Detect which cell encompasses the target text, then output its [x, y] center coordinate. 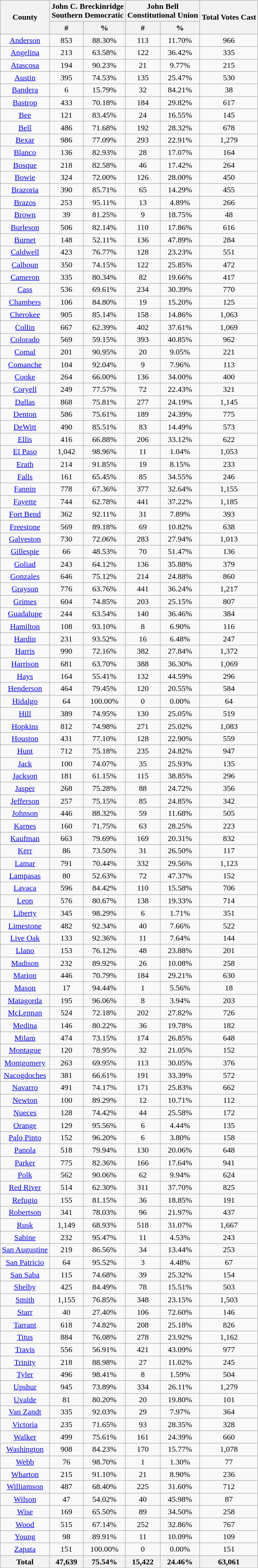
84.49% [104, 1287]
Hunt [25, 751]
46 [142, 165]
86 [66, 851]
68.93% [104, 1225]
170 [142, 1449]
868 [66, 402]
767 [229, 1524]
Galveston [25, 539]
16.55% [180, 115]
27.84% [180, 651]
1.59% [180, 1375]
334 [142, 1387]
26.11% [180, 1387]
75.28% [104, 789]
Lampasas [25, 876]
Burnet [25, 240]
1,083 [229, 726]
87 [229, 1499]
Karnes [25, 826]
Atascosa [25, 65]
678 [229, 127]
714 [229, 901]
234 [142, 290]
74.53% [104, 78]
219 [66, 1250]
104 [66, 365]
34 [142, 1250]
Travis [25, 1349]
71.65% [104, 1425]
18.85% [180, 1200]
Madison [25, 963]
395 [66, 78]
Washington [25, 1449]
89.91% [104, 1537]
66.61% [104, 1075]
825 [229, 1188]
515 [66, 1524]
117 [229, 851]
35 [142, 764]
884 [66, 1337]
1,123 [229, 863]
Bee [25, 115]
Hays [25, 676]
52.63% [104, 876]
431 [66, 738]
25.05% [180, 714]
171 [142, 1088]
69.61% [104, 290]
3.94% [180, 1001]
24 [142, 115]
681 [66, 664]
807 [229, 602]
25.15% [180, 602]
Refugio [25, 1200]
556 [66, 1349]
83 [142, 427]
246 [229, 477]
79.45% [104, 689]
384 [229, 614]
28.25% [180, 826]
77.09% [104, 140]
Gillespie [25, 551]
82.93% [104, 152]
450 [229, 178]
36.46% [180, 614]
9.77% [180, 65]
DeWitt [25, 427]
382 [142, 651]
74.98% [104, 726]
Marion [25, 976]
98.70% [104, 1462]
8.90% [180, 1474]
425 [66, 1287]
91.10% [104, 1474]
65.45% [104, 477]
530 [229, 78]
Total [25, 1562]
38 [229, 90]
82.58% [104, 165]
Webb [25, 1462]
13.44% [180, 1250]
47 [66, 1499]
576 [66, 901]
231 [66, 639]
45.98% [180, 1499]
Cooke [25, 377]
10.71% [180, 1100]
17.07% [180, 152]
34.00% [180, 377]
80.22% [104, 1025]
Van Zandt [25, 1412]
Nueces [25, 1113]
Jack [25, 764]
125 [229, 302]
County [25, 17]
25.85% [180, 265]
89.29% [104, 1100]
667 [66, 327]
112 [229, 1100]
80.34% [104, 277]
962 [229, 339]
56.91% [104, 1349]
63,061 [229, 1562]
96.06% [104, 1001]
364 [229, 1412]
47,639 [66, 1562]
80.20% [104, 1400]
93.10% [104, 626]
Anderson [25, 40]
Caldwell [25, 252]
Limestone [25, 926]
Harrison [25, 664]
1.71% [180, 913]
252 [142, 1524]
25.02% [180, 726]
23.23% [180, 252]
182 [229, 1025]
54.02% [104, 1499]
29.56% [180, 863]
Victoria [25, 1425]
630 [229, 976]
19.66% [180, 277]
73.89% [104, 1387]
85.51% [104, 427]
71.68% [104, 127]
345 [66, 913]
572 [229, 1075]
487 [66, 1487]
Wood [25, 1524]
9.94% [180, 1175]
69 [142, 526]
616 [229, 227]
19.78% [180, 1025]
Bosque [25, 165]
166 [142, 1163]
129 [66, 1125]
89 [142, 1512]
10.82% [180, 526]
36.30% [180, 664]
945 [66, 1387]
98.96% [104, 452]
Upshur [25, 1387]
98.29% [104, 913]
91.85% [104, 464]
59.15% [104, 339]
189 [142, 414]
Dallas [25, 402]
7.66% [180, 926]
133 [66, 938]
Montgomery [25, 1063]
213 [66, 53]
350 [66, 265]
Gonzales [25, 577]
Trinity [25, 1362]
941 [229, 1163]
311 [142, 1188]
71.75% [104, 826]
26.50% [180, 851]
249 [66, 390]
15.79% [104, 90]
23.88% [180, 950]
Blanco [25, 152]
6.48% [180, 639]
109 [229, 1537]
92.04% [104, 365]
12 [142, 1100]
Coryell [25, 390]
76 [66, 1462]
356 [229, 789]
144 [229, 938]
18.75% [180, 215]
14.29% [180, 190]
236 [229, 1474]
245 [229, 1362]
551 [229, 252]
80.67% [104, 901]
48.53% [104, 551]
116 [229, 626]
30.05% [180, 1063]
San Patricio [25, 1262]
92.11% [104, 514]
474 [66, 1038]
29.21% [180, 976]
92.03% [104, 1412]
377 [142, 489]
95.52% [104, 1262]
Matagorda [25, 1001]
905 [66, 315]
1,149 [66, 1225]
Nacogdoches [25, 1075]
95.11% [104, 202]
Lamar [25, 863]
44.59% [180, 676]
10.09% [180, 1537]
90.95% [104, 352]
74.85% [104, 602]
37.70% [180, 1188]
Polk [25, 1175]
13 [142, 202]
29.82% [180, 103]
832 [229, 838]
24.19% [180, 402]
78.03% [104, 1213]
8.15% [180, 464]
75.54% [104, 1562]
72.06% [104, 539]
10.08% [180, 963]
Young [25, 1537]
11.70% [180, 40]
Rusk [25, 1225]
573 [229, 427]
172 [229, 1113]
192 [142, 127]
67 [229, 1262]
977 [229, 1349]
84.42% [104, 888]
496 [66, 1375]
Brazoria [25, 190]
726 [229, 1013]
28.35% [180, 1425]
40.85% [180, 339]
62.39% [104, 327]
Erath [25, 464]
Hidalgo [25, 701]
65 [142, 190]
63.58% [104, 53]
860 [229, 577]
24.85% [180, 801]
503 [229, 1287]
5.56% [180, 988]
499 [66, 1437]
706 [229, 888]
35.88% [180, 564]
3 [142, 1262]
778 [66, 489]
342 [229, 801]
321 [229, 390]
72.16% [104, 651]
221 [229, 352]
730 [66, 539]
7.89% [180, 514]
Tyler [25, 1375]
4.53% [180, 1237]
417 [229, 277]
Bastrop [25, 103]
20.55% [180, 689]
Calhoun [25, 265]
Kerr [25, 851]
79.94% [104, 1150]
423 [66, 252]
62.30% [104, 1188]
88.98% [104, 1362]
154 [229, 1275]
San Augustine [25, 1250]
Bandera [25, 90]
Milam [25, 1038]
88 [142, 789]
402 [142, 327]
559 [229, 738]
140 [142, 614]
283 [142, 539]
74.95% [104, 714]
126 [142, 178]
30.39% [180, 290]
4.44% [180, 1125]
36.42% [180, 53]
14.49% [180, 427]
38.85% [180, 776]
1,217 [229, 589]
77 [229, 1462]
90.06% [104, 1175]
Wharton [25, 1474]
490 [66, 427]
29 [142, 1412]
324 [66, 178]
70.44% [104, 863]
74.17% [104, 1088]
421 [142, 1349]
63 [142, 826]
33.12% [180, 439]
101 [229, 1400]
22.43% [180, 390]
Hill [25, 714]
19.33% [180, 901]
89.18% [104, 526]
155 [66, 1200]
22.90% [180, 738]
68.40% [104, 1487]
244 [66, 614]
66.00% [104, 377]
Grimes [25, 602]
332 [142, 863]
62.78% [104, 502]
85.14% [104, 315]
Fort Bend [25, 514]
66.88% [104, 439]
21.05% [180, 1050]
362 [66, 514]
348 [142, 1300]
908 [66, 1449]
Mason [25, 988]
505 [229, 813]
26.85% [180, 1038]
20.31% [180, 838]
966 [229, 40]
247 [229, 639]
584 [229, 689]
206 [142, 439]
85.71% [104, 190]
Comal [25, 352]
Burleson [25, 227]
Angelina [25, 53]
4.48% [180, 1262]
464 [66, 689]
74.82% [104, 1325]
388 [142, 664]
52.11% [104, 240]
7.96% [180, 365]
74.07% [104, 764]
34.55% [180, 477]
Houston [25, 738]
27.82% [180, 1013]
47.89% [180, 240]
32.86% [180, 1524]
328 [229, 1425]
84.21% [180, 90]
Chambers [25, 302]
1,053 [229, 452]
75.12% [104, 577]
1,145 [229, 402]
596 [66, 888]
Montague [25, 1050]
400 [229, 377]
33.39% [180, 1075]
17.42% [180, 165]
Hardin [25, 639]
14.86% [180, 315]
Sabine [25, 1237]
662 [229, 1088]
22.91% [180, 140]
536 [66, 290]
74.15% [104, 265]
381 [66, 1075]
76.77% [104, 252]
278 [142, 1337]
93 [142, 1425]
379 [229, 564]
84.80% [104, 302]
174 [142, 1038]
61.15% [104, 776]
64.12% [104, 564]
Jackson [25, 776]
Palo Pinto [25, 1138]
Panola [25, 1150]
73.15% [104, 1038]
74.68% [104, 1275]
24.72% [180, 789]
663 [66, 838]
16 [142, 639]
622 [229, 439]
15.51% [180, 1287]
Jasper [25, 789]
Uvalde [25, 1400]
202 [142, 1013]
1,063 [229, 315]
66 [66, 551]
504 [229, 1375]
Cherokee [25, 315]
Austin [25, 78]
73.50% [104, 851]
486 [66, 127]
Hamilton [25, 626]
82.36% [104, 1163]
95.47% [104, 1237]
195 [66, 1001]
Grayson [25, 589]
20.06% [180, 1150]
Robertson [25, 1213]
1.04% [180, 452]
Titus [25, 1337]
18 [229, 988]
Walker [25, 1437]
1,503 [229, 1300]
67.14% [104, 1524]
37.22% [180, 502]
519 [229, 714]
233 [229, 464]
108 [66, 626]
Falls [25, 477]
Freestone [25, 526]
17.64% [180, 1163]
1,162 [229, 1337]
77.10% [104, 738]
96.20% [104, 1138]
11.68% [180, 813]
514 [66, 1188]
744 [66, 502]
437 [229, 1213]
72.60% [180, 1312]
59 [142, 813]
25.18% [180, 1325]
37.61% [180, 327]
90.23% [104, 65]
Liberty [25, 913]
225 [142, 1487]
19.80% [180, 1400]
Wise [25, 1512]
181 [66, 776]
79.69% [104, 838]
15.77% [180, 1449]
44 [142, 1113]
482 [66, 926]
86.56% [104, 1250]
Comanche [25, 365]
70.18% [104, 103]
257 [66, 801]
31.60% [180, 1487]
Newton [25, 1100]
El Paso [25, 452]
24.82% [180, 751]
624 [229, 1175]
Tarrant [25, 1325]
51.47% [180, 551]
84.23% [104, 1449]
416 [66, 439]
63.70% [104, 664]
31.07% [180, 1225]
990 [66, 651]
Starr [25, 1312]
145 [229, 115]
Ellis [25, 439]
Cameron [25, 277]
36.24% [180, 589]
28.00% [180, 178]
47.37% [180, 876]
Harris [25, 651]
376 [229, 1063]
586 [66, 414]
78.95% [104, 1050]
25.47% [180, 78]
9.05% [180, 352]
Leon [25, 901]
Zapata [25, 1549]
7.64% [180, 938]
Goliad [25, 564]
Jefferson [25, 801]
Brazos [25, 202]
433 [66, 103]
80 [66, 876]
93.52% [104, 639]
Lavaca [25, 888]
266 [229, 202]
96 [142, 1213]
74.42% [104, 1113]
826 [229, 1325]
15.58% [180, 888]
148 [66, 240]
94.44% [104, 988]
75.81% [104, 402]
24.46% [180, 1562]
4.89% [180, 202]
95.56% [104, 1125]
660 [229, 1437]
121 [66, 115]
271 [142, 726]
55.41% [104, 676]
15.20% [180, 302]
Hopkins [25, 726]
160 [66, 826]
70.79% [104, 976]
Live Oak [25, 938]
Collin [25, 327]
853 [66, 40]
92.34% [104, 926]
3.80% [180, 1138]
351 [229, 913]
81.15% [104, 1200]
78 [142, 1287]
1.30% [180, 1462]
Total Votes Cast [229, 17]
Bell [25, 127]
75.15% [104, 801]
67.36% [104, 489]
455 [229, 190]
San Saba [25, 1275]
88.32% [104, 813]
Llano [25, 950]
21.97% [180, 1213]
81 [66, 1400]
75.18% [104, 751]
Kaufman [25, 838]
1,185 [229, 502]
John C. BreckinridgeSouthern Democratic [87, 11]
Orange [25, 1125]
132 [142, 676]
1,042 [66, 452]
389 [66, 714]
Medina [25, 1025]
62 [142, 1175]
17 [66, 988]
138 [142, 901]
Smith [25, 1300]
76.85% [104, 1300]
70 [142, 551]
11.02% [180, 1362]
23.15% [180, 1300]
Brown [25, 215]
77.57% [104, 390]
17.86% [180, 227]
491 [66, 1088]
947 [229, 751]
83.45% [104, 115]
524 [66, 1013]
Fayette [25, 502]
Henderson [25, 689]
McLennan [25, 1013]
284 [229, 240]
25.83% [180, 1088]
Johnson [25, 813]
617 [229, 103]
Guadalupe [25, 614]
92.36% [104, 938]
293 [142, 140]
98.41% [104, 1375]
604 [66, 602]
277 [142, 402]
72.18% [104, 1013]
Colorado [25, 339]
522 [229, 926]
Bowie [25, 178]
Navarro [25, 1088]
Parker [25, 1163]
Fannin [25, 489]
John BellConstitutional Union [162, 11]
25.93% [180, 764]
98 [66, 1537]
32.64% [180, 489]
1,013 [229, 539]
1,372 [229, 651]
28.32% [180, 127]
986 [66, 140]
Denton [25, 414]
65.50% [104, 1512]
88.30% [104, 40]
390 [66, 190]
1,078 [229, 1449]
27.94% [180, 539]
69.95% [104, 1063]
6.90% [180, 626]
81.25% [104, 215]
7.97% [180, 1412]
791 [66, 863]
72.00% [104, 178]
Williamson [25, 1487]
24.88% [180, 577]
25.32% [180, 1275]
153 [66, 950]
263 [66, 1063]
76.08% [104, 1337]
223 [229, 826]
63.54% [104, 614]
34.50% [180, 1512]
472 [229, 265]
618 [66, 1325]
82.14% [104, 227]
562 [66, 1175]
194 [66, 65]
638 [229, 526]
26 [142, 963]
812 [66, 726]
76.12% [104, 950]
776 [66, 589]
28 [142, 152]
27 [142, 1362]
Red River [25, 1188]
43.09% [180, 1349]
341 [66, 1213]
89.92% [104, 963]
15,422 [142, 1562]
63.76% [104, 589]
82 [142, 277]
Wilson [25, 1499]
Cass [25, 290]
Bexar [25, 140]
208 [142, 1325]
23.92% [180, 1337]
1,667 [229, 1225]
25.58% [180, 1113]
Shelby [25, 1287]
268 [66, 789]
27.40% [104, 1312]
506 [66, 227]
770 [229, 290]
646 [66, 577]
